Extract the [X, Y] coordinate from the center of the cell holding the provided text.  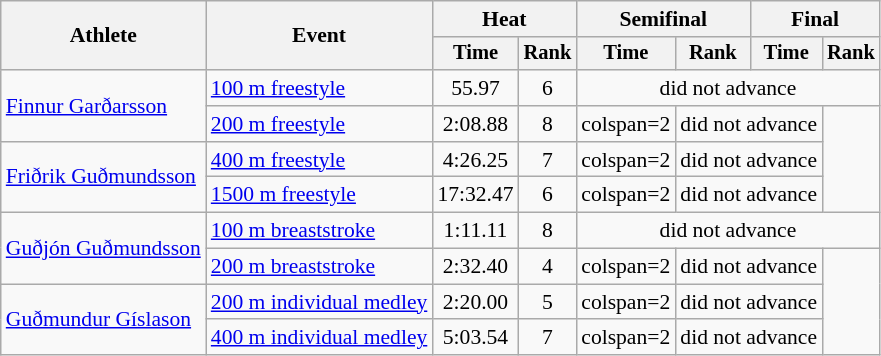
Athlete [104, 36]
100 m freestyle [320, 88]
200 m freestyle [320, 124]
1500 m freestyle [320, 195]
2:08.88 [475, 124]
2:32.40 [475, 267]
Semifinal [663, 19]
17:32.47 [475, 195]
Guðmundur Gíslason [104, 320]
Heat [504, 19]
Guðjón Guðmundsson [104, 248]
Final [814, 19]
400 m individual medley [320, 338]
Event [320, 36]
Finnur Garðarsson [104, 106]
5:03.54 [475, 338]
200 m individual medley [320, 302]
100 m breaststroke [320, 231]
200 m breaststroke [320, 267]
55.97 [475, 88]
Friðrik Guðmundsson [104, 178]
2:20.00 [475, 302]
5 [548, 302]
4:26.25 [475, 160]
1:11.11 [475, 231]
4 [548, 267]
400 m freestyle [320, 160]
